Pinpoint the cell where the given text exists, returning its [X, Y] midpoint coordinate. 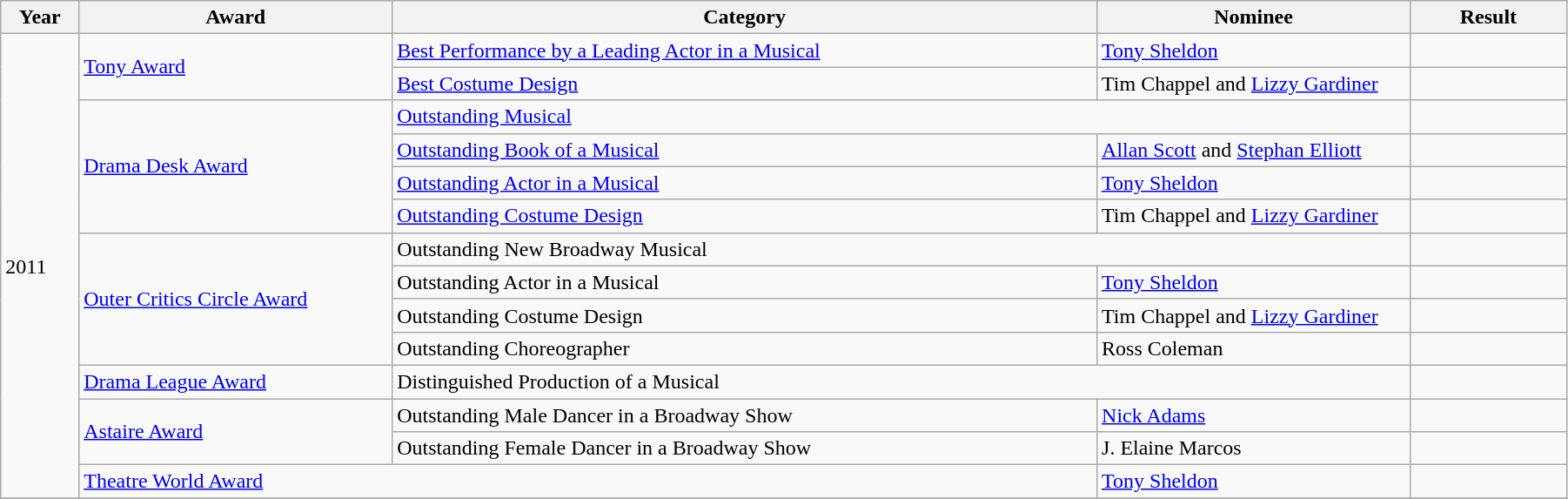
Nick Adams [1254, 415]
Outstanding Male Dancer in a Broadway Show [745, 415]
Outstanding Book of a Musical [745, 150]
Tony Award [236, 67]
Ross Coleman [1254, 348]
Category [745, 17]
Outer Critics Circle Award [236, 299]
Drama Desk Award [236, 166]
Year [40, 17]
Best Costume Design [745, 84]
Drama League Award [236, 381]
Astaire Award [236, 432]
Allan Scott and Stephan Elliott [1254, 150]
J. Elaine Marcos [1254, 448]
Award [236, 17]
Distinguished Production of a Musical [901, 381]
Best Performance by a Leading Actor in a Musical [745, 51]
Outstanding New Broadway Musical [901, 249]
Theatre World Award [588, 482]
Result [1488, 17]
Outstanding Musical [901, 117]
Nominee [1254, 17]
Outstanding Choreographer [745, 348]
Outstanding Female Dancer in a Broadway Show [745, 448]
2011 [40, 266]
